Return the (X, Y) coordinate for the center point of the cell that contains the specified text.  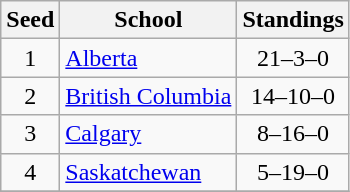
21–3–0 (293, 58)
3 (30, 134)
Standings (293, 20)
1 (30, 58)
School (148, 20)
Calgary (148, 134)
Alberta (148, 58)
2 (30, 96)
Saskatchewan (148, 172)
Seed (30, 20)
8–16–0 (293, 134)
14–10–0 (293, 96)
British Columbia (148, 96)
4 (30, 172)
5–19–0 (293, 172)
